Locate the cell with the specified text and output its [x, y] center coordinate. 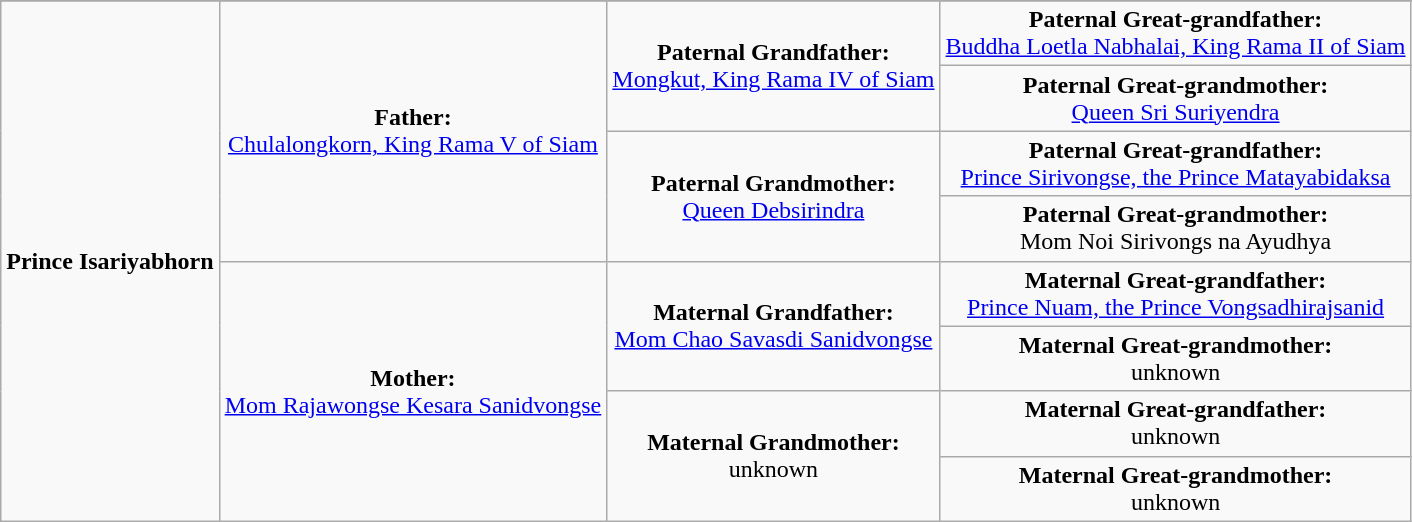
Maternal Grandmother:unknown [774, 456]
Paternal Grandfather:Mongkut, King Rama IV of Siam [774, 66]
Maternal Great-grandfather:Prince Nuam, the Prince Vongsadhirajsanid [1176, 294]
Paternal Grandmother:Queen Debsirindra [774, 196]
Paternal Great-grandmother:Queen Sri Suriyendra [1176, 98]
Paternal Great-grandfather:Prince Sirivongse, the Prince Matayabidaksa [1176, 164]
Father:Chulalongkorn, King Rama V of Siam [413, 131]
Prince Isariyabhorn [110, 261]
Maternal Grandfather:Mom Chao Savasdi Sanidvongse [774, 326]
Paternal Great-grandfather:Buddha Loetla Nabhalai, King Rama II of Siam [1176, 34]
Paternal Great-grandmother:Mom Noi Sirivongs na Ayudhya [1176, 228]
Maternal Great-grandfather:unknown [1176, 424]
Mother:Mom Rajawongse Kesara Sanidvongse [413, 391]
